Capture the cell that displays the provided text and extract its (x, y) central coordinate. 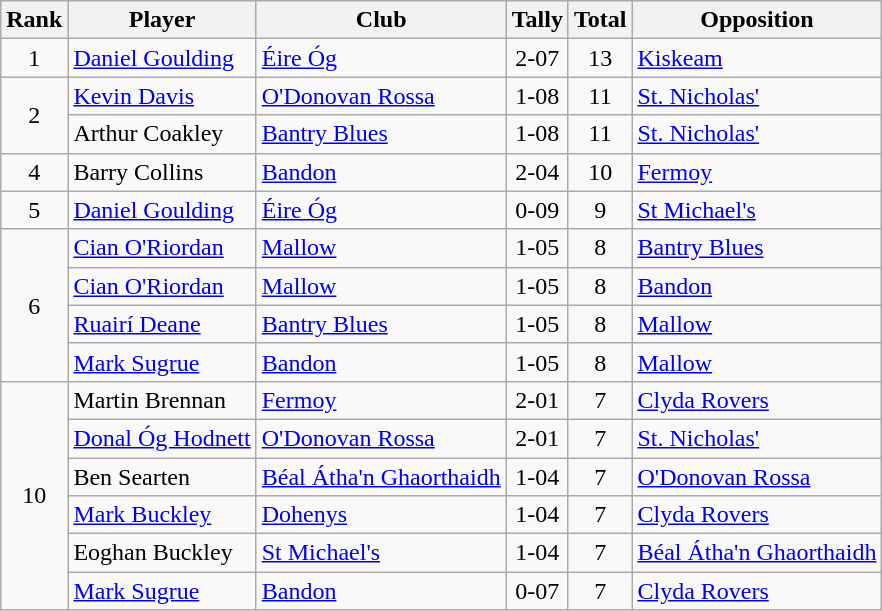
6 (34, 305)
Total (600, 20)
Opposition (757, 20)
Dohenys (381, 515)
2 (34, 115)
5 (34, 210)
Barry Collins (162, 172)
0-09 (537, 210)
2-04 (537, 172)
Eoghan Buckley (162, 553)
Ruairí Deane (162, 324)
Ben Searten (162, 477)
2-07 (537, 58)
13 (600, 58)
Rank (34, 20)
Mark Buckley (162, 515)
Arthur Coakley (162, 134)
Kevin Davis (162, 96)
Club (381, 20)
Tally (537, 20)
4 (34, 172)
9 (600, 210)
1 (34, 58)
Player (162, 20)
Kiskeam (757, 58)
0-07 (537, 591)
Donal Óg Hodnett (162, 438)
Martin Brennan (162, 400)
